Search for the cell housing the specified text and yield its [X, Y] center coordinate. 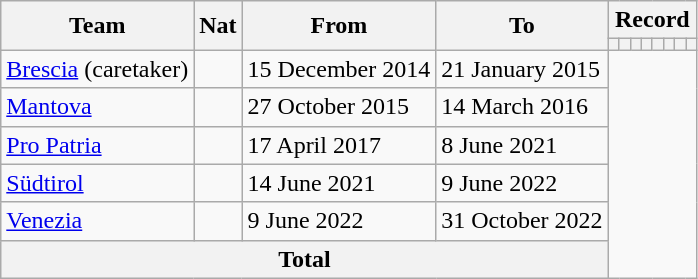
8 June 2021 [522, 145]
Record [652, 20]
Team [98, 26]
14 March 2016 [522, 107]
17 April 2017 [339, 145]
Brescia (caretaker) [98, 69]
Südtirol [98, 183]
15 December 2014 [339, 69]
Total [304, 259]
Nat [218, 26]
From [339, 26]
Venezia [98, 221]
31 October 2022 [522, 221]
Pro Patria [98, 145]
21 January 2015 [522, 69]
14 June 2021 [339, 183]
27 October 2015 [339, 107]
Mantova [98, 107]
To [522, 26]
